Output the [X, Y] coordinate of the center of the cell containing the given text.  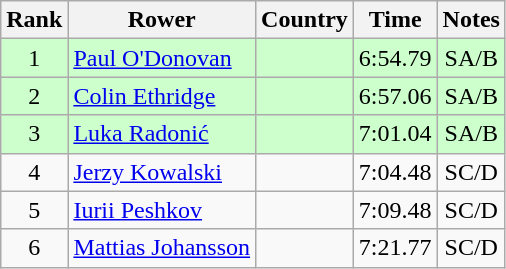
Rower [162, 20]
Rank [34, 20]
7:21.77 [395, 248]
3 [34, 134]
5 [34, 210]
Luka Radonić [162, 134]
Mattias Johansson [162, 248]
6 [34, 248]
7:04.48 [395, 172]
4 [34, 172]
Time [395, 20]
7:01.04 [395, 134]
Jerzy Kowalski [162, 172]
1 [34, 58]
Notes [471, 20]
Colin Ethridge [162, 96]
Iurii Peshkov [162, 210]
7:09.48 [395, 210]
2 [34, 96]
Country [305, 20]
6:57.06 [395, 96]
6:54.79 [395, 58]
Paul O'Donovan [162, 58]
